For the text-containing cell, return its midpoint in (x, y) coordinate format. 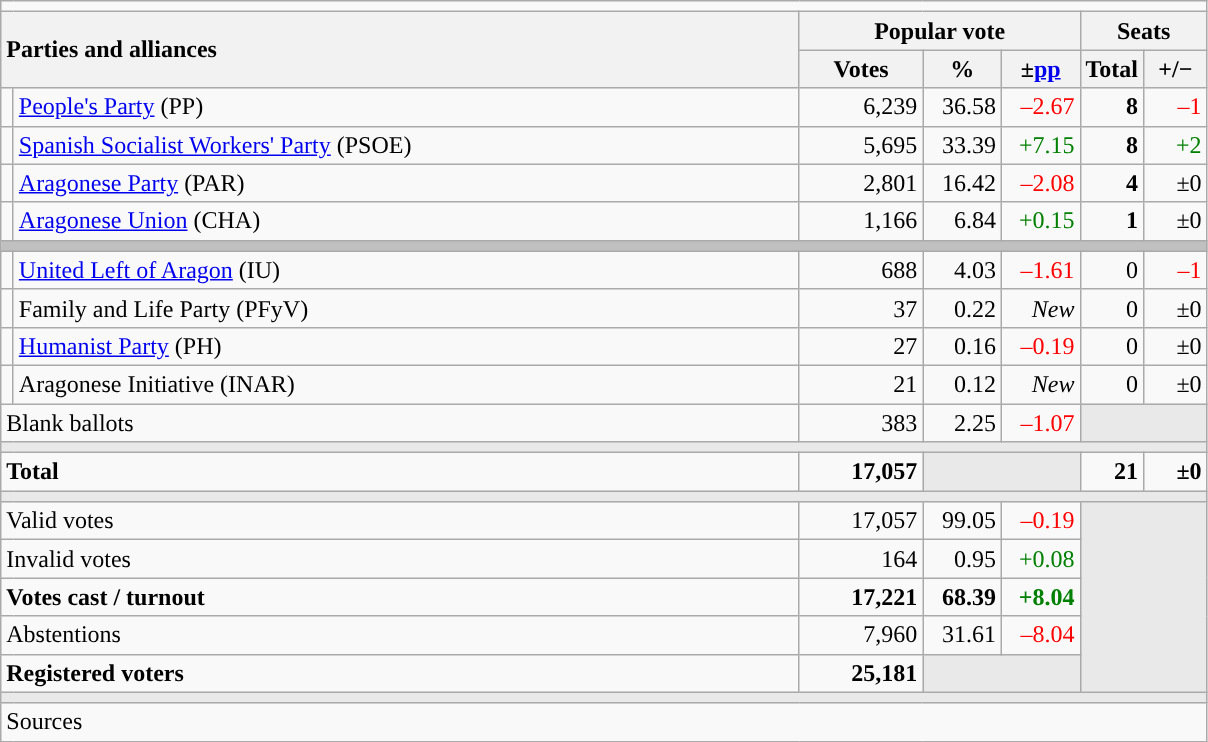
31.61 (962, 635)
Abstentions (400, 635)
Parties and alliances (400, 50)
+0.15 (1040, 221)
Popular vote (940, 31)
2,801 (861, 183)
164 (861, 559)
16.42 (962, 183)
Humanist Party (PH) (406, 346)
33.39 (962, 145)
27 (861, 346)
Seats (1144, 31)
Sources (604, 722)
Family and Life Party (PFyV) (406, 308)
25,181 (861, 673)
–8.04 (1040, 635)
+0.08 (1040, 559)
2.25 (962, 423)
1 (1112, 221)
Votes cast / turnout (400, 597)
People's Party (PP) (406, 107)
Invalid votes (400, 559)
+7.15 (1040, 145)
37 (861, 308)
7,960 (861, 635)
Aragonese Initiative (INAR) (406, 384)
0.12 (962, 384)
–1.61 (1040, 270)
Valid votes (400, 521)
99.05 (962, 521)
4.03 (962, 270)
Spanish Socialist Workers' Party (PSOE) (406, 145)
–2.67 (1040, 107)
5,695 (861, 145)
68.39 (962, 597)
+8.04 (1040, 597)
–2.08 (1040, 183)
688 (861, 270)
4 (1112, 183)
Blank ballots (400, 423)
Votes (861, 69)
6,239 (861, 107)
±pp (1040, 69)
–1.07 (1040, 423)
United Left of Aragon (IU) (406, 270)
0.95 (962, 559)
17,221 (861, 597)
Registered voters (400, 673)
Aragonese Party (PAR) (406, 183)
1,166 (861, 221)
+2 (1176, 145)
% (962, 69)
0.22 (962, 308)
383 (861, 423)
0.16 (962, 346)
6.84 (962, 221)
36.58 (962, 107)
Aragonese Union (CHA) (406, 221)
+/− (1176, 69)
